Extract the (X, Y) coordinate from the center of the cell holding the provided text.  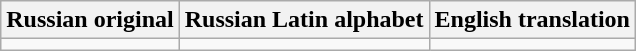
Russian original (90, 20)
English translation (532, 20)
Russian Latin alphabet (304, 20)
